Identify which cell holds the provided text, then report its [X, Y] central coordinate. 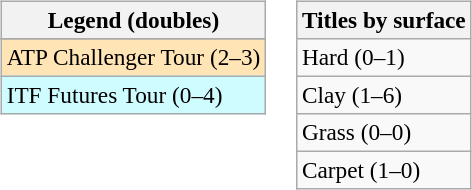
Hard (0–1) [384, 57]
Legend (doubles) [133, 20]
Clay (1–6) [384, 95]
ITF Futures Tour (0–4) [133, 95]
Grass (0–0) [384, 133]
Titles by surface [384, 20]
Carpet (1–0) [384, 171]
ATP Challenger Tour (2–3) [133, 57]
